Scan for the cell matching the given text and deliver its [x, y] coordinate at center. 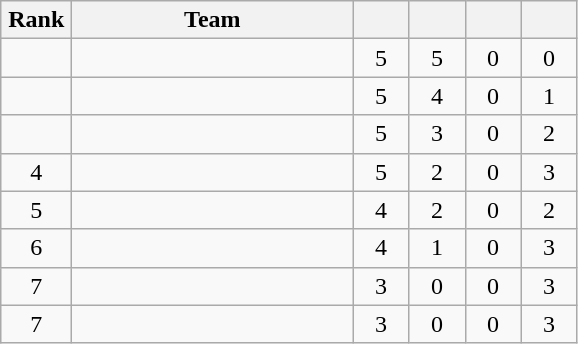
Rank [36, 20]
6 [36, 248]
Team [212, 20]
